Find where the given text appears and provide that cell's center as (X, Y) coordinate. 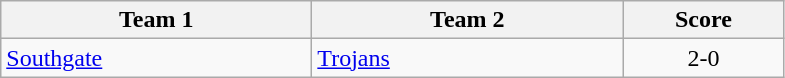
Team 1 (156, 20)
Team 2 (468, 20)
Score (704, 20)
2-0 (704, 58)
Southgate (156, 58)
Trojans (468, 58)
